Pinpoint the cell where the given text exists, returning its (x, y) midpoint coordinate. 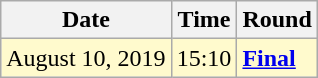
15:10 (204, 58)
Date (86, 20)
Round (277, 20)
Time (204, 20)
August 10, 2019 (86, 58)
Final (277, 58)
